Provide the [X, Y] coordinate of the cell's center where the given text is located.  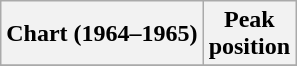
Peakposition [249, 34]
Chart (1964–1965) [102, 34]
